Output the [X, Y] coordinate of the center of the cell containing the given text.  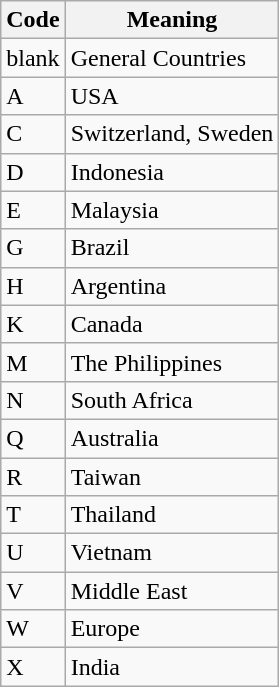
A [33, 96]
Australia [172, 438]
Canada [172, 324]
X [33, 667]
Middle East [172, 591]
C [33, 134]
H [33, 286]
Vietnam [172, 553]
The Philippines [172, 362]
Q [33, 438]
M [33, 362]
Taiwan [172, 477]
T [33, 515]
Argentina [172, 286]
blank [33, 58]
D [33, 172]
General Countries [172, 58]
Meaning [172, 20]
Europe [172, 629]
N [33, 400]
Code [33, 20]
Indonesia [172, 172]
India [172, 667]
K [33, 324]
W [33, 629]
V [33, 591]
E [33, 210]
U [33, 553]
R [33, 477]
Thailand [172, 515]
Switzerland, Sweden [172, 134]
G [33, 248]
Brazil [172, 248]
USA [172, 96]
Malaysia [172, 210]
South Africa [172, 400]
